Return the (X, Y) coordinate for the center point of the cell that contains the specified text.  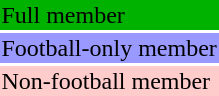
Football-only member (109, 48)
Full member (109, 15)
Non-football member (109, 81)
